Find where the given text appears and provide that cell's center as [X, Y] coordinate. 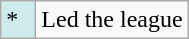
* [18, 20]
Led the league [112, 20]
